Find where the given text appears and provide that cell's center as [x, y] coordinate. 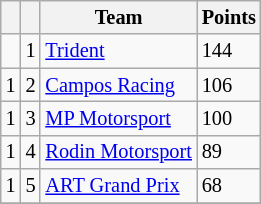
Points [229, 17]
ART Grand Prix [118, 186]
106 [229, 85]
MP Motorsport [118, 118]
Rodin Motorsport [118, 152]
5 [31, 186]
Campos Racing [118, 85]
4 [31, 152]
89 [229, 152]
100 [229, 118]
Team [118, 17]
3 [31, 118]
Trident [118, 51]
2 [31, 85]
144 [229, 51]
68 [229, 186]
